Identify which cell holds the provided text, then report its (X, Y) central coordinate. 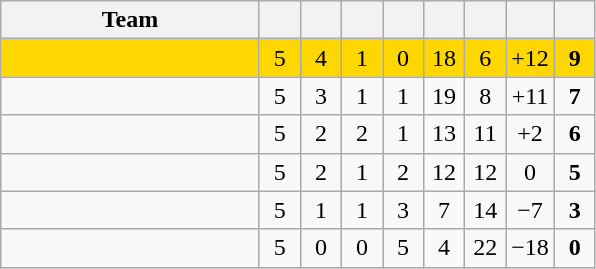
−7 (530, 210)
14 (486, 210)
11 (486, 134)
19 (444, 96)
8 (486, 96)
−18 (530, 248)
9 (574, 58)
+2 (530, 134)
13 (444, 134)
+11 (530, 96)
18 (444, 58)
Team (130, 20)
+12 (530, 58)
22 (486, 248)
